From the cell containing the given text, extract its center point as [x, y] coordinate. 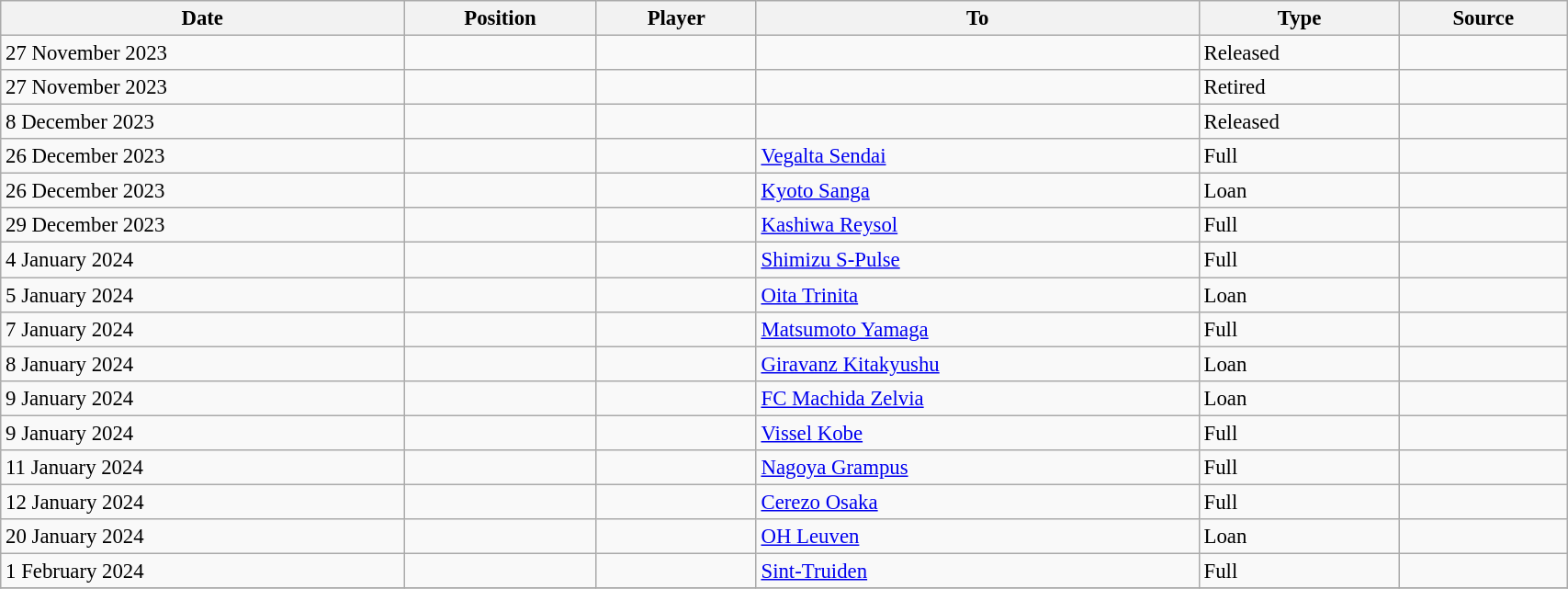
7 January 2024 [202, 329]
Nagoya Grampus [977, 468]
Kashiwa Reysol [977, 225]
Sint-Truiden [977, 571]
1 February 2024 [202, 571]
Player [676, 18]
20 January 2024 [202, 537]
Shimizu S-Pulse [977, 260]
Oita Trinita [977, 295]
Source [1483, 18]
5 January 2024 [202, 295]
Retired [1299, 87]
12 January 2024 [202, 502]
FC Machida Zelvia [977, 398]
Position [501, 18]
Kyoto Sanga [977, 191]
Date [202, 18]
Cerezo Osaka [977, 502]
Vegalta Sendai [977, 156]
8 January 2024 [202, 364]
4 January 2024 [202, 260]
Matsumoto Yamaga [977, 329]
8 December 2023 [202, 122]
Type [1299, 18]
11 January 2024 [202, 468]
OH Leuven [977, 537]
29 December 2023 [202, 225]
To [977, 18]
Vissel Kobe [977, 433]
Giravanz Kitakyushu [977, 364]
